Pinpoint the cell where the given text exists, returning its (X, Y) midpoint coordinate. 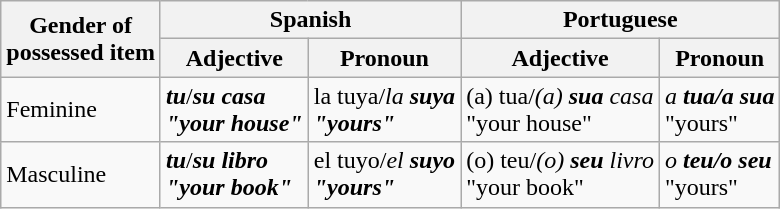
tu/su casa "your house" (234, 110)
(o) teu/(o) seu livro"your book" (560, 174)
Spanish (310, 20)
o teu/o seu"yours" (719, 174)
a tua/a sua"yours" (719, 110)
(a) tua/(a) sua casa"your house" (560, 110)
Masculine (81, 174)
tu/su libro "your book" (234, 174)
Portuguese (620, 20)
el tuyo/el suyo "yours" (384, 174)
la tuya/la suya "yours" (384, 110)
Gender of possessed item (81, 39)
Feminine (81, 110)
